Locate the cell with the specified text and output its (X, Y) center coordinate. 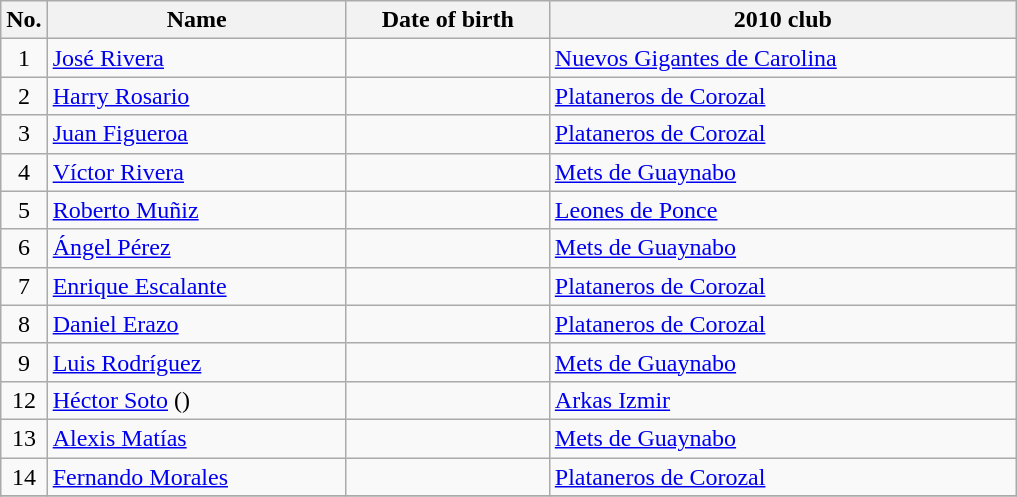
Juan Figueroa (196, 134)
Name (196, 20)
2 (24, 96)
13 (24, 438)
2010 club (782, 20)
5 (24, 210)
Luis Rodríguez (196, 362)
Harry Rosario (196, 96)
Héctor Soto () (196, 400)
6 (24, 248)
4 (24, 172)
Arkas Izmir (782, 400)
Alexis Matías (196, 438)
Roberto Muñiz (196, 210)
1 (24, 58)
Fernando Morales (196, 477)
12 (24, 400)
Enrique Escalante (196, 286)
7 (24, 286)
3 (24, 134)
Víctor Rivera (196, 172)
14 (24, 477)
No. (24, 20)
Ángel Pérez (196, 248)
8 (24, 324)
9 (24, 362)
Daniel Erazo (196, 324)
Nuevos Gigantes de Carolina (782, 58)
Date of birth (448, 20)
Leones de Ponce (782, 210)
José Rivera (196, 58)
